Detect which cell encompasses the target text, then output its [X, Y] center coordinate. 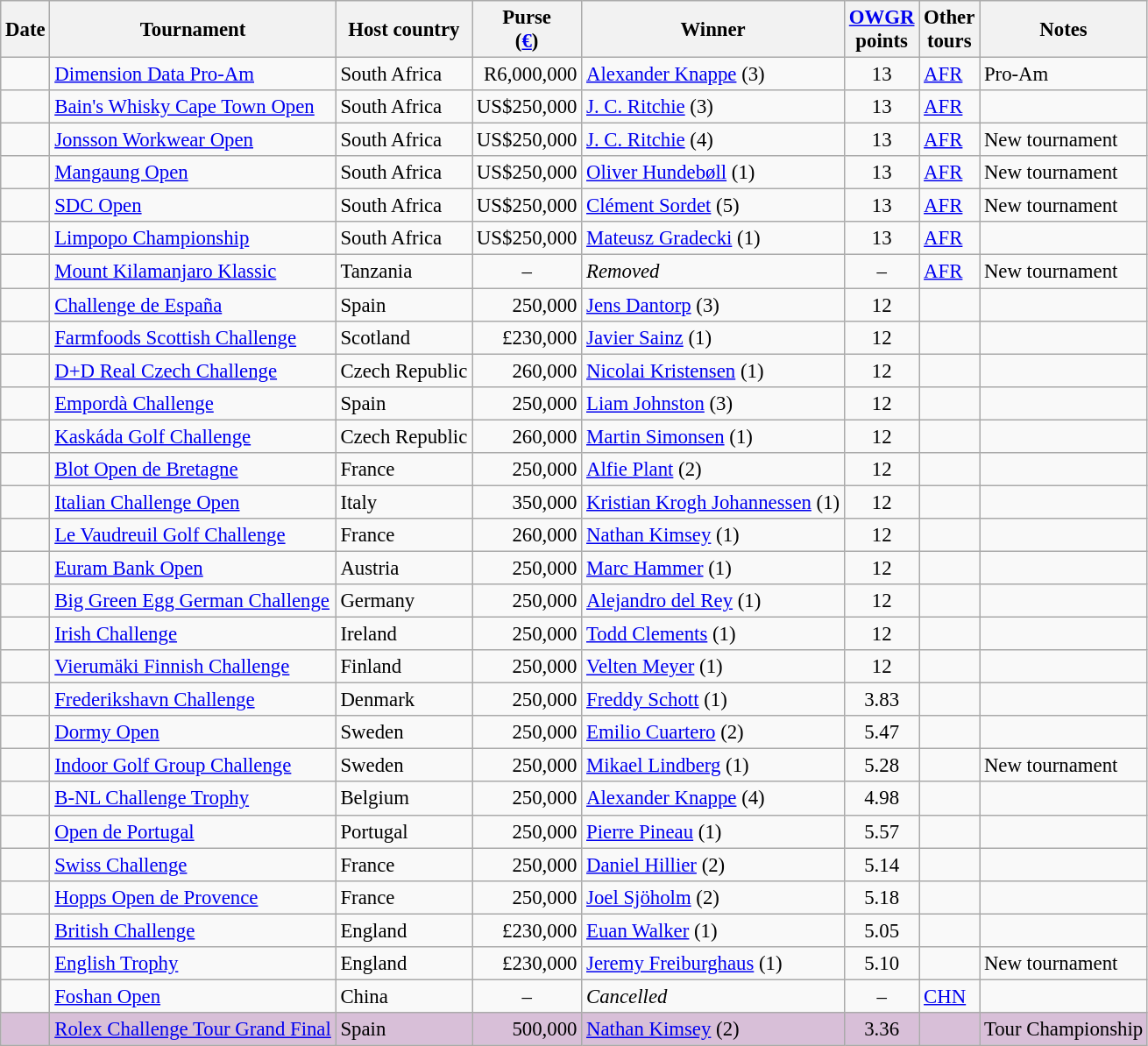
Removed [713, 272]
J. C. Ritchie (3) [713, 107]
Le Vaudreuil Golf Challenge [193, 535]
350,000 [528, 502]
Tournament [193, 30]
Pro-Am [1064, 74]
Pierre Pineau (1) [713, 831]
Nathan Kimsey (1) [713, 535]
Oliver Hundebøll (1) [713, 173]
Rolex Challenge Tour Grand Final [193, 1029]
Jonsson Workwear Open [193, 140]
Notes [1064, 30]
Irish Challenge [193, 634]
Ireland [403, 634]
Alexander Knappe (4) [713, 799]
Mikael Lindberg (1) [713, 766]
CHN [950, 996]
Kaskáda Golf Challenge [193, 436]
Alejandro del Rey (1) [713, 601]
Italian Challenge Open [193, 502]
Austria [403, 568]
Tanzania [403, 272]
5.05 [882, 930]
Germany [403, 601]
D+D Real Czech Challenge [193, 371]
Vierumäki Finnish Challenge [193, 667]
Javier Sainz (1) [713, 337]
OWGRpoints [882, 30]
British Challenge [193, 930]
5.57 [882, 831]
5.10 [882, 964]
Scotland [403, 337]
Mateusz Gradecki (1) [713, 239]
500,000 [528, 1029]
5.14 [882, 865]
Limpopo Championship [193, 239]
Euan Walker (1) [713, 930]
Kristian Krogh Johannessen (1) [713, 502]
Joel Sjöholm (2) [713, 897]
Denmark [403, 700]
Bain's Whisky Cape Town Open [193, 107]
Winner [713, 30]
SDC Open [193, 206]
Clément Sordet (5) [713, 206]
3.36 [882, 1029]
Mount Kilamanjaro Klassic [193, 272]
Purse(€) [528, 30]
Dimension Data Pro-Am [193, 74]
Open de Portugal [193, 831]
Jeremy Freiburghaus (1) [713, 964]
3.83 [882, 700]
Date [25, 30]
Tour Championship [1064, 1029]
Farmfoods Scottish Challenge [193, 337]
Marc Hammer (1) [713, 568]
China [403, 996]
Swiss Challenge [193, 865]
Challenge de España [193, 305]
Italy [403, 502]
Host country [403, 30]
Todd Clements (1) [713, 634]
Foshan Open [193, 996]
Frederikshavn Challenge [193, 700]
J. C. Ritchie (4) [713, 140]
5.47 [882, 732]
5.18 [882, 897]
Finland [403, 667]
Cancelled [713, 996]
5.28 [882, 766]
Freddy Schott (1) [713, 700]
English Trophy [193, 964]
Big Green Egg German Challenge [193, 601]
4.98 [882, 799]
R6,000,000 [528, 74]
Empordà Challenge [193, 403]
Euram Bank Open [193, 568]
Velten Meyer (1) [713, 667]
Portugal [403, 831]
Nicolai Kristensen (1) [713, 371]
Blot Open de Bretagne [193, 470]
Othertours [950, 30]
Daniel Hillier (2) [713, 865]
Jens Dantorp (3) [713, 305]
Martin Simonsen (1) [713, 436]
Nathan Kimsey (2) [713, 1029]
Dormy Open [193, 732]
Alfie Plant (2) [713, 470]
Belgium [403, 799]
Indoor Golf Group Challenge [193, 766]
Hopps Open de Provence [193, 897]
Mangaung Open [193, 173]
Alexander Knappe (3) [713, 74]
B-NL Challenge Trophy [193, 799]
Emilio Cuartero (2) [713, 732]
Liam Johnston (3) [713, 403]
